Search for the cell housing the specified text and yield its (x, y) center coordinate. 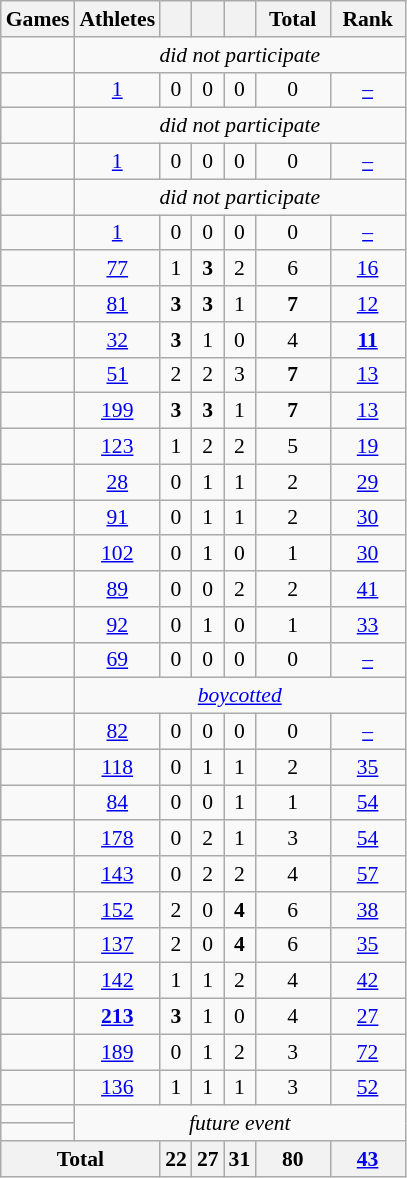
11 (368, 340)
152 (117, 910)
33 (368, 625)
41 (368, 589)
28 (117, 482)
57 (368, 874)
136 (117, 1088)
89 (117, 589)
81 (117, 304)
123 (117, 447)
Games (38, 19)
118 (117, 767)
43 (368, 1159)
future event (240, 1124)
42 (368, 981)
12 (368, 304)
189 (117, 1052)
22 (176, 1159)
19 (368, 447)
51 (117, 375)
16 (368, 269)
38 (368, 910)
82 (117, 732)
Rank (368, 19)
5 (292, 447)
77 (117, 269)
178 (117, 839)
199 (117, 411)
32 (117, 340)
29 (368, 482)
boycotted (240, 696)
80 (292, 1159)
31 (240, 1159)
72 (368, 1052)
84 (117, 803)
91 (117, 518)
102 (117, 554)
52 (368, 1088)
69 (117, 660)
137 (117, 945)
142 (117, 981)
Athletes (117, 19)
92 (117, 625)
143 (117, 874)
213 (117, 1017)
